Pinpoint the cell where the given text exists, returning its (x, y) midpoint coordinate. 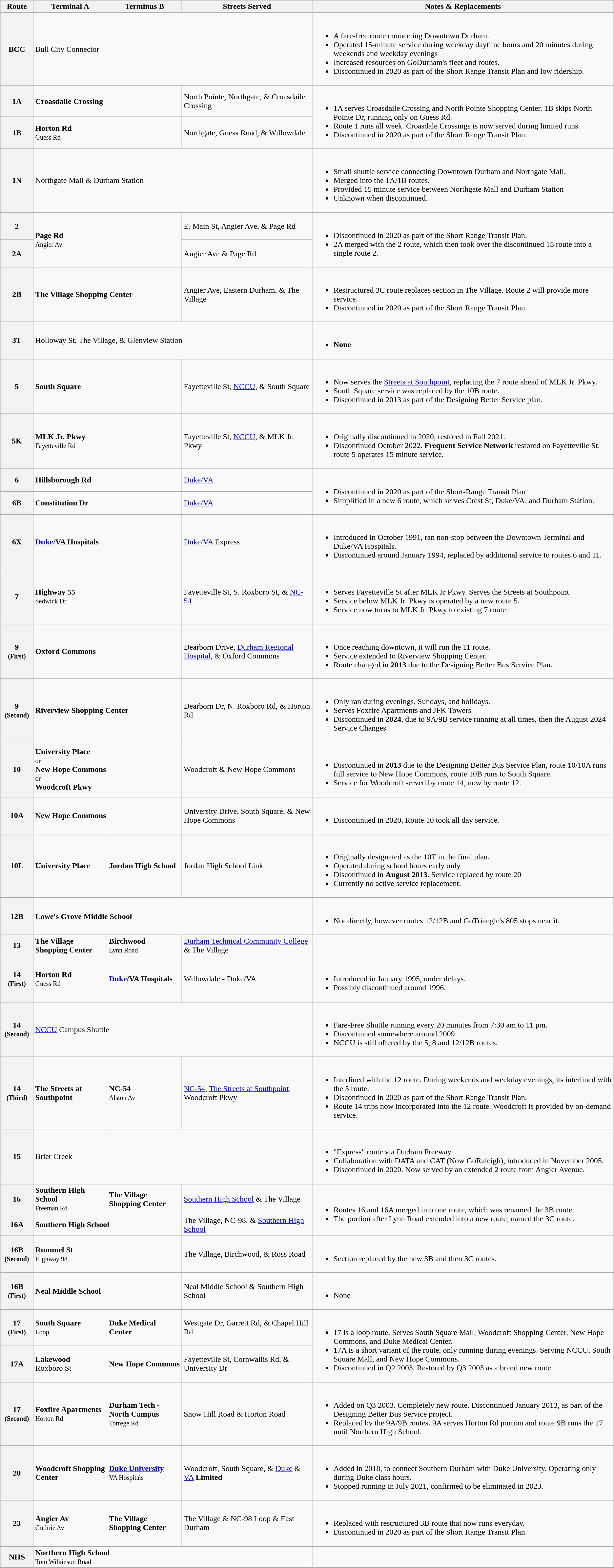
Section replaced by the new 3B and then 3C routes. (463, 1254)
Hillsborough Rd (108, 480)
Fayetteville St, S. Roxboro St, & NC-54 (247, 597)
16 (17, 1199)
Westgate Dr, Garrett Rd, & Chapel Hill Rd (247, 1327)
Angier Ave, Eastern Durham, & The Village (247, 294)
16A (17, 1225)
Lowe's Grove Middle School (173, 916)
South SquareLoop (70, 1327)
Northern High SchoolTom Wilkinson Road (173, 1557)
Page RdAngier Av (108, 240)
NHS (17, 1557)
Brier Creek (173, 1156)
6X (17, 541)
Southern High School & The Village (247, 1199)
Riverview Shopping Center (108, 711)
Duke/VA Express (247, 541)
12B (17, 916)
Holloway St, The Village, & Glenview Station (173, 340)
University Place (70, 866)
17(First) (17, 1327)
Durham Technical Community College & The Village (247, 945)
Route (17, 7)
NCCU Campus Shuttle (173, 1029)
20 (17, 1473)
14(First) (17, 979)
The Village, Birchwood, & Ross Road (247, 1254)
6B (17, 503)
University Drive, South Square, & New Hope Commons (247, 815)
Duke Medical Center (145, 1327)
5K (17, 441)
5 (17, 386)
Fayetteville St, NCCU, & South Square (247, 386)
Replaced with restructured 3B route that now runs everyday.Discontinued in 2020 as part of the Short Range Transit Plan. (463, 1523)
9(First) (17, 652)
Introduced in January 1995, under delays.Possibly discontinued around 1996. (463, 979)
Foxfire ApartmentsHorton Rd (70, 1414)
Neal Middle School (108, 1291)
Southern High SchoolFreeman Rd (70, 1199)
15 (17, 1156)
The Streets at Southpoint (70, 1093)
10L (17, 866)
Southern High School (108, 1225)
Woodcroft, South Square, & Duke & VA Limited (247, 1473)
NC-54, The Streets at Southpoint, Woodcroft Pkwy (247, 1093)
Durham Tech - North CampusTorrege Rd (145, 1414)
Duke UniversityVA Hospitals (145, 1473)
Fayetteville St, Cornwallis Rd, & University Dr (247, 1364)
Woodcroft & New Hope Commons (247, 770)
Not directly, however routes 12/12B and GoTriangle's 805 stops near it. (463, 916)
Fayetteville St, NCCU, & MLK Jr. Pkwy (247, 441)
9(Second) (17, 711)
7 (17, 597)
Oxford Commons (108, 652)
Terminus B (145, 7)
MLK Jr. PkwyFayetteville Rd (108, 441)
Terminal A (70, 7)
Neal Middle School & Southern High School (247, 1291)
Angier AvGuthrie Av (70, 1523)
Woodcroft Shopping Center (70, 1473)
Jordan High School (145, 866)
BirchwoodLynn Road (145, 945)
3T (17, 340)
2A (17, 254)
10 (17, 770)
14(Second) (17, 1029)
Snow Hill Road & Horton Road (247, 1414)
E. Main St, Angier Ave, & Page Rd (247, 226)
10A (17, 815)
16B(Second) (17, 1254)
Northgate Mall & Durham Station (173, 181)
1A (17, 101)
Discontinued in 2020, Route 10 took all day service. (463, 815)
The Village, NC-98, & Southern High School (247, 1225)
Highway 55Sedwick Dr (108, 597)
Notes & Replacements (463, 7)
BCC (17, 49)
Willowdale - Duke/VA (247, 979)
14(Third) (17, 1093)
13 (17, 945)
The Village & NC-98 Loop & East Durham (247, 1523)
2B (17, 294)
Jordan High School Link (247, 866)
North Pointe, Northgate, & Croasdaile Crossing (247, 101)
6 (17, 480)
2 (17, 226)
Streets Served (247, 7)
Constitution Dr (108, 503)
16B(First) (17, 1291)
17A (17, 1364)
Dearborn Dr, N. Roxboro Rd, & Horton Rd (247, 711)
1N (17, 181)
17 (Second) (17, 1414)
23 (17, 1523)
NC-54Alston Av (145, 1093)
Dearborn Drive, Durham Regional Hospital, & Oxford Commons (247, 652)
Northgate, Guess Road, & Willowdale (247, 133)
South Square (108, 386)
Discontinued in 2020 as part of the Short-Range Transit PlanSimplified in a new 6 route, which serves Crest St, Duke/VA, and Durham Station. (463, 491)
Croasdaile Crossing (108, 101)
1B (17, 133)
University PlaceorNew Hope CommonsorWoodcroft Pkwy (108, 770)
Angier Ave & Page Rd (247, 254)
Rummel StHighway 98 (108, 1254)
LakewoodRoxboro St (70, 1364)
Routes 16 and 16A merged into one route, which was renamed the 3B route.The portion after Lynn Road extended into a new route, named the 3C route. (463, 1209)
Bull City Connector (173, 49)
